Identify which cell holds the provided text, then report its (x, y) central coordinate. 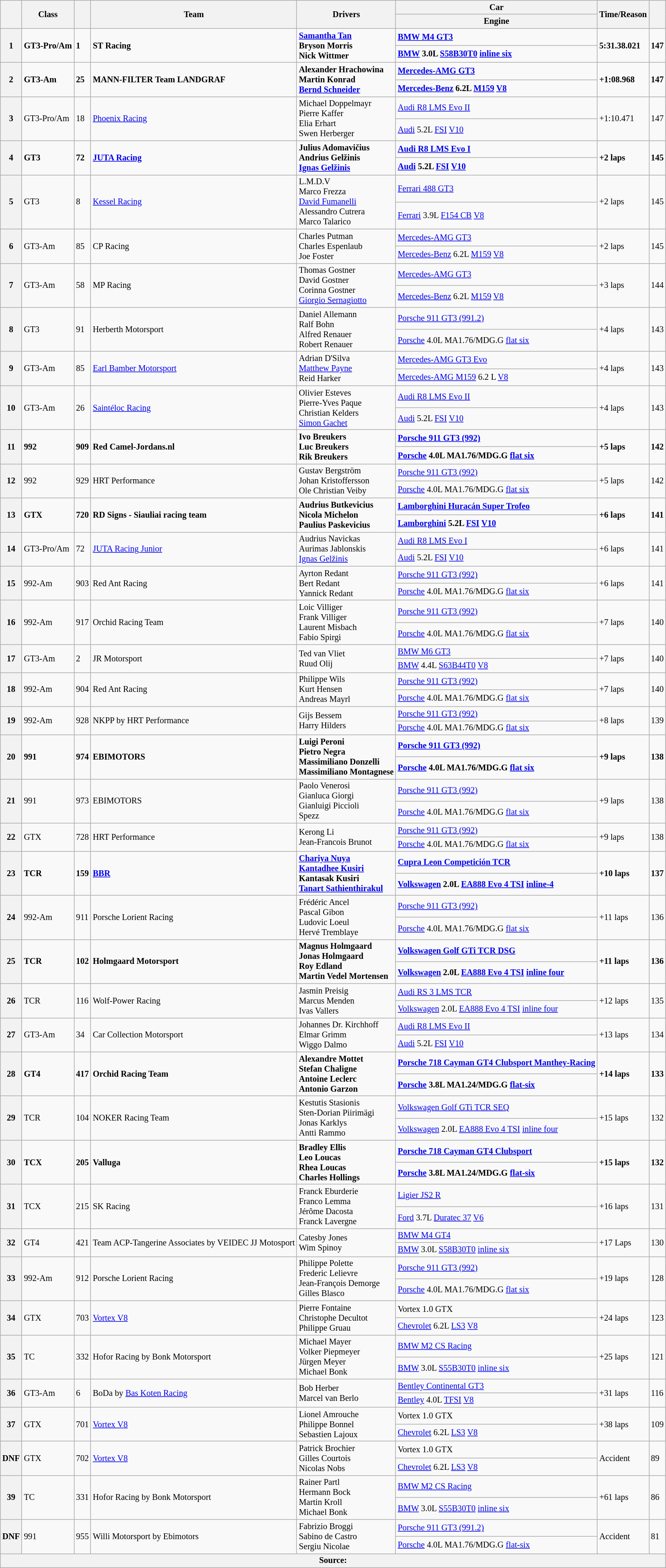
Car (497, 7)
24 (11, 917)
137 (657, 873)
4 (11, 158)
Frédéric Ancel Pascal Gibon Ludovic Loeul Hervé Tremblaye (347, 917)
104 (82, 1118)
Jasmin Preisig Marcus Menden Ivas Vallers (347, 1001)
Porsche 718 Cayman GT4 Clubsport (497, 1151)
144 (657, 285)
Audrius Butkevicius Nicola Michelon Paulius Paskevicius (347, 515)
+16 laps (623, 1206)
955 (82, 1537)
Gijs Bessem Harry Hilders (347, 720)
Phoenix Racing (194, 119)
Bradley Ellis Leo Loucas Rhea Loucas Charles Hollings (347, 1162)
Willi Motorsport by Ebimotors (194, 1537)
130 (657, 1243)
Earl Bamber Motorsport (194, 368)
912 (82, 1278)
20 (11, 757)
Source: (333, 1560)
BBR (194, 873)
911 (82, 917)
Audrius Navickas Aurimas Jablonskis Ignas Gelžinis (347, 549)
Team (194, 14)
86 (657, 1497)
+31 laps (623, 1393)
Alexander Hrachowina Martin Konrad Bernd Schneider (347, 79)
Holmgaard Motorsport (194, 961)
NOKER Racing Team (194, 1118)
Porsche 718 Cayman GT4 Clubsport Manthey-Racing (497, 1063)
3 (11, 119)
17 (11, 658)
32 (11, 1243)
331 (82, 1497)
27 (11, 1035)
JR Motorsport (194, 658)
L.M.D.V Marco Frezza David Fumanelli Alessandro Cutrera Marco Talarico (347, 202)
21 (11, 801)
SK Racing (194, 1206)
Kerong Li Jean-Francois Brunot (347, 837)
728 (82, 837)
Time/Reason (623, 14)
Engine (497, 21)
16 (11, 622)
13 (11, 515)
15 (11, 583)
Volkswagen 2.0L EA888 Evo 4 TSI inline-4 (497, 884)
Magnus Holmgaard Jonas Holmgaard Roy Edland Martin Vedel Mortensen (347, 961)
29 (11, 1118)
Catesby Jones Wim Spinoy (347, 1243)
Red Camel-Jordans.nl (194, 447)
+14 laps (623, 1074)
903 (82, 583)
Ferrari 3.9L F154 CB V8 (497, 216)
Saintéloc Racing (194, 408)
133 (657, 1074)
Lamborghini 5.2L FSI V10 (497, 523)
+25 laps (623, 1357)
Ferrari 488 GT3 (497, 188)
7 (11, 285)
123 (657, 1318)
Franck Eburderie Franco Lemma Jérôme Dacosta Franck Lavergne (347, 1206)
+61 laps (623, 1497)
Ted van Vliet Ruud Olij (347, 658)
701 (82, 1424)
917 (82, 622)
JUTA Racing Junior (194, 549)
Thomas Gostner David Gostner Corinna Gostner Giorgio Sernagiotto (347, 285)
Cupra Leon Competición TCR (497, 862)
Ivo Breukers Luc Breukers Rik Breukers (347, 447)
19 (11, 720)
134 (657, 1035)
ST Racing (194, 46)
12 (11, 481)
Philippe Wils Kurt Hensen Andreas Mayrl (347, 689)
205 (82, 1162)
91 (82, 329)
5:31.38.021 (623, 46)
5 (11, 202)
Patrick Brochier Gilles Courtois Nicolas Nobs (347, 1458)
Michael Mayer Volker Piepmeyer Jürgen Meyer Michael Bonk (347, 1357)
702 (82, 1458)
102 (82, 961)
Fabrizio Broggi Sabino de Castro Sergiu Nicolae (347, 1537)
Philippe Polette Frederic Lelievre Jean-François Demorge Gilles Blasco (347, 1278)
+12 laps (623, 1001)
Mercedes-AMG M159 6.2 L V8 (497, 377)
Ligier JS2 R (497, 1195)
Daniel Allemann Ralf Bohn Alfred Renauer Robert Renauer (347, 329)
Class (48, 14)
Adrian D'Silva Matthew Payne Reid Harker (347, 368)
720 (82, 515)
9 (11, 368)
14 (11, 549)
JUTA Racing (194, 158)
121 (657, 1357)
909 (82, 447)
+17 Laps (623, 1243)
BMW M6 GT3 (497, 651)
159 (82, 873)
Wolf-Power Racing (194, 1001)
+8 laps (623, 720)
Bob Herber Marcel van Berlo (347, 1393)
36 (11, 1393)
28 (11, 1074)
417 (82, 1074)
30 (11, 1162)
23 (11, 873)
+1:10.471 (623, 119)
Ayrton Redant Bert Redant Yannick Redant (347, 583)
Kestutis Stasionis Sten-Dorian Piirimägi Jonas Karklys Antti Rammo (347, 1118)
Drivers (347, 14)
Car Collection Motorsport (194, 1035)
Samantha Tan Bryson Morris Nick Wittmer (347, 46)
+3 laps (623, 285)
Charles Putman Charles Espenlaub Joe Foster (347, 246)
+24 laps (623, 1318)
Volkswagen Golf GTi TCR SEQ (497, 1107)
Rainer Partl Hermann Bock Martin Kroll Michael Bonk (347, 1497)
Ford 3.7L Duratec 37 V6 (497, 1217)
Team ACP-Tangerine Associates by VEIDEC JJ Motosport (194, 1243)
215 (82, 1206)
Luigi Peroni Pietro Negra Massimiliano Donzelli Massimiliano Montagnese (347, 757)
BMW M4 GT4 (497, 1235)
Bentley 4.0L TFSI V8 (497, 1400)
703 (82, 1318)
Herberth Motorsport (194, 329)
973 (82, 801)
Pierre Fontaine Christophe Decultot Philippe Gruau (347, 1318)
Michael Doppelmayr Pierre Kaffer Elia Erhart Swen Herberger (347, 119)
MANN-FILTER Team LANDGRAF (194, 79)
139 (657, 720)
89 (657, 1458)
+10 laps (623, 873)
Mercedes-AMG GT3 Evo (497, 360)
+1:08.968 (623, 79)
Valluga (194, 1162)
39 (11, 1497)
128 (657, 1278)
Lamborghini Huracán Super Trofeo (497, 506)
421 (82, 1243)
35 (11, 1357)
904 (82, 689)
Julius Adomavičius Andrius Gelžinis Ignas Gelžinis (347, 158)
11 (11, 447)
Lionel Amrouche Philippe Bonnel Sebastien Lajoux (347, 1424)
928 (82, 720)
RD Signs - Siauliai racing team (194, 515)
Audi RS 3 LMS TCR (497, 992)
131 (657, 1206)
58 (82, 285)
Porsche 4.0L MA1.76/MDG.G flat-six (497, 1545)
109 (657, 1424)
Johannes Dr. Kirchhoff Elmar Grimm Wiggo Dalmo (347, 1035)
Olivier Esteves Pierre-Yves Paque Christian Kelders Simon Gachet (347, 408)
Gustav Bergström Johan Kristoffersson Ole Christian Veiby (347, 481)
135 (657, 1001)
BMW M4 GT3 (497, 37)
Bentley Continental GT3 (497, 1386)
CP Racing (194, 246)
Loic Villiger Frank Villiger Laurent Misbach Fabio Spirgi (347, 622)
BMW 4.4L S63B44T0 V8 (497, 666)
Chariya Nuya Kantadhee Kusiri Kantasak Kusiri Tanart Sathienthirakul (347, 873)
37 (11, 1424)
NKPP by HRT Performance (194, 720)
31 (11, 1206)
81 (657, 1537)
+13 laps (623, 1035)
Alexandre Mottet Stefan Chaligne Antoine Leclerc Antonio Garzon (347, 1074)
Kessel Racing (194, 202)
+38 laps (623, 1424)
+19 laps (623, 1278)
974 (82, 757)
Volkswagen Golf GTi TCR DSG (497, 950)
MP Racing (194, 285)
332 (82, 1357)
22 (11, 837)
10 (11, 408)
33 (11, 1278)
929 (82, 481)
Paolo Venerosi Gianluca Giorgi Gianluigi Piccioli Spezz (347, 801)
BoDa by Bas Koten Racing (194, 1393)
